Identify which cell holds the provided text, then report its (X, Y) central coordinate. 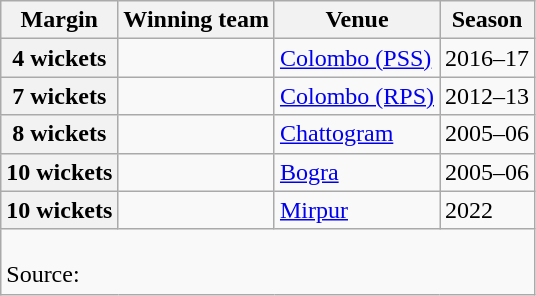
Margin (60, 20)
Winning team (196, 20)
7 wickets (60, 96)
Season (488, 20)
Bogra (356, 172)
Colombo (RPS) (356, 96)
Mirpur (356, 210)
2012–13 (488, 96)
Source: (268, 262)
8 wickets (60, 134)
Venue (356, 20)
2022 (488, 210)
Chattogram (356, 134)
2016–17 (488, 58)
Colombo (PSS) (356, 58)
4 wickets (60, 58)
